Find where the given text appears and provide that cell's center as (X, Y) coordinate. 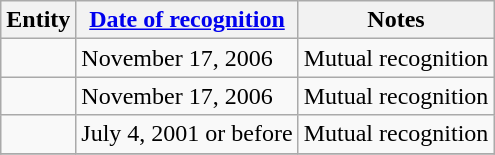
Entity (38, 20)
Notes (396, 20)
Date of recognition (187, 20)
July 4, 2001 or before (187, 134)
